Identify which cell holds the provided text, then report its (x, y) central coordinate. 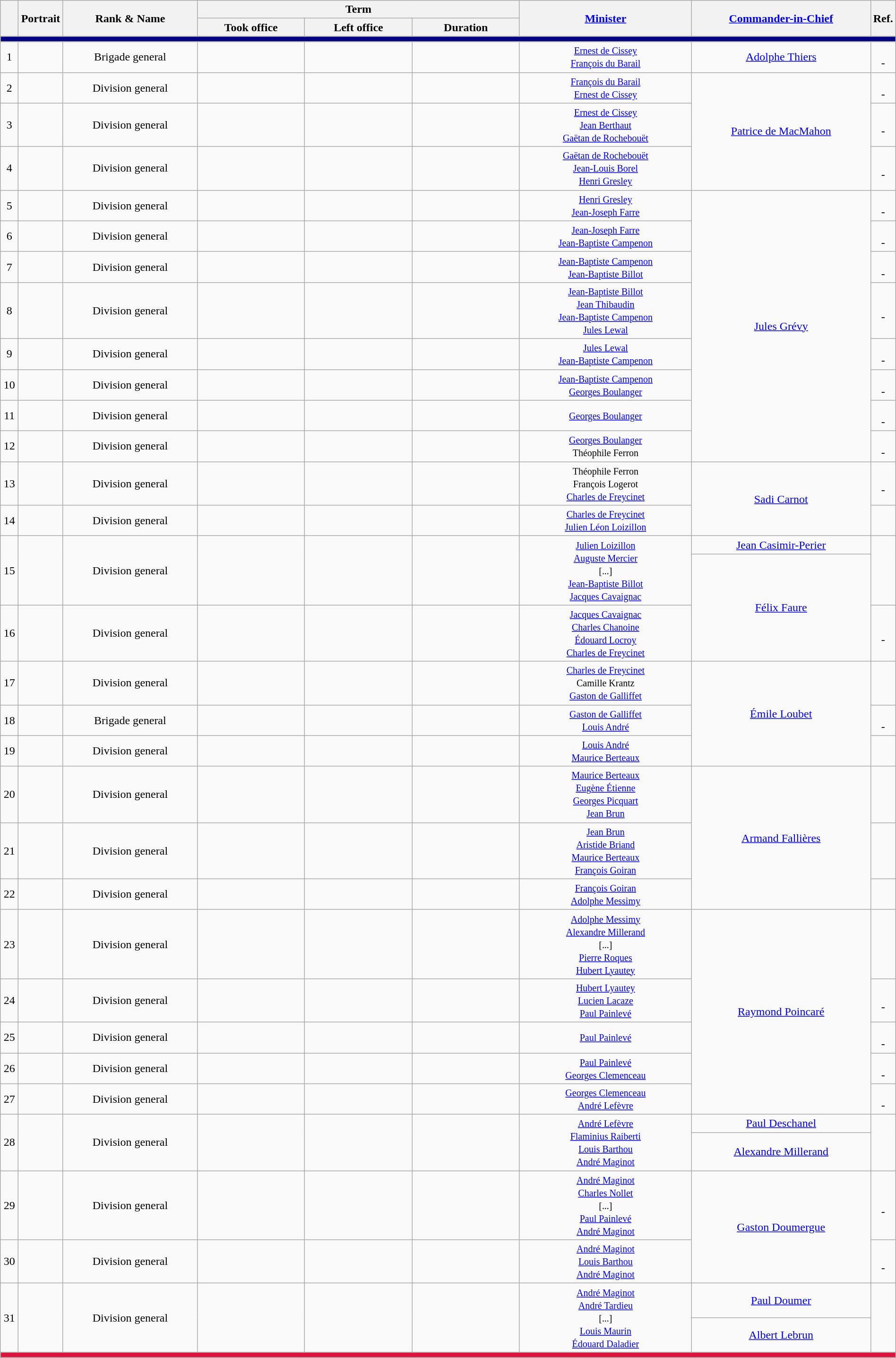
Portrait (41, 18)
Adolphe MessimyAlexandre Millerand[...]Pierre RoquesHubert Lyautey (605, 944)
Félix Faure (781, 608)
François GoiranAdolphe Messimy (605, 894)
17 (9, 683)
Adolphe Thiers (781, 57)
Raymond Poincaré (781, 1012)
Georges Boulanger (605, 416)
18 (9, 720)
André LefèvreFlaminius RaibertiLouis BarthouAndré Maginot (605, 1143)
François du BarailErnest de Cissey (605, 88)
Jean-Joseph FarreJean-Baptiste Campenon (605, 236)
Patrice de MacMahon (781, 131)
Term (358, 9)
14 (9, 521)
Gaëtan de RochebouëtJean-Louis BorelHenri Gresley (605, 168)
Charles de FreycinetCamille KrantzGaston de Galliffet (605, 683)
28 (9, 1143)
10 (9, 385)
Rank & Name (130, 18)
Took office (250, 27)
21 (9, 851)
Gaston Doumergue (781, 1227)
André MaginotLouis BarthouAndré Maginot (605, 1262)
Ernest de CisseyFrançois du Barail (605, 57)
16 (9, 633)
Jules LewalJean-Baptiste Campenon (605, 354)
Armand Fallières (781, 838)
André MaginotAndré Tardieu[...]Louis MaurinÉdouard Daladier (605, 1318)
19 (9, 751)
31 (9, 1318)
27 (9, 1099)
22 (9, 894)
Georges BoulangerThéophile Ferron (605, 446)
5 (9, 205)
Alexandre Millerand (781, 1151)
Ref. (883, 18)
Louis AndréMaurice Berteaux (605, 751)
3 (9, 125)
Minister (605, 18)
13 (9, 484)
Gaston de GalliffetLouis André (605, 720)
Paul PainlevéGeorges Clemenceau (605, 1068)
12 (9, 446)
Hubert LyauteyLucien LacazePaul Painlevé (605, 1000)
Théophile FerronFrançois LogerotCharles de Freycinet (605, 484)
Henri GresleyJean-Joseph Farre (605, 205)
1 (9, 57)
Albert Lebrun (781, 1335)
Paul Doumer (781, 1301)
Jean-Baptiste CampenonGeorges Boulanger (605, 385)
2 (9, 88)
Émile Loubet (781, 714)
7 (9, 267)
11 (9, 416)
Duration (466, 27)
29 (9, 1205)
Commander-in-Chief (781, 18)
Charles de FreycinetJulien Léon Loizillon (605, 521)
20 (9, 794)
30 (9, 1262)
Jules Grévy (781, 326)
André MaginotCharles Nollet[...]Paul PainlevéAndré Maginot (605, 1205)
Ernest de CisseyJean BerthautGaëtan de Rochebouët (605, 125)
Paul Deschanel (781, 1124)
Jean-Baptiste BillotJean ThibaudinJean-Baptiste CampenonJules Lewal (605, 310)
25 (9, 1037)
9 (9, 354)
Sadi Carnot (781, 499)
23 (9, 944)
Julien LoizillonAuguste Mercier[...]Jean-Baptiste BillotJacques Cavaignac (605, 571)
Georges ClemenceauAndré Lefèvre (605, 1099)
Maurice BerteauxEugène ÉtienneGeorges PicquartJean Brun (605, 794)
Jean-Baptiste CampenonJean-Baptiste Billot (605, 267)
Paul Painlevé (605, 1037)
24 (9, 1000)
4 (9, 168)
Left office (358, 27)
Jacques CavaignacCharles ChanoineÉdouard LocroyCharles de Freycinet (605, 633)
15 (9, 571)
26 (9, 1068)
8 (9, 310)
Jean Casimir-Perier (781, 545)
Jean BrunAristide BriandMaurice BerteauxFrançois Goiran (605, 851)
6 (9, 236)
